Pinpoint the cell where the given text exists, returning its [x, y] midpoint coordinate. 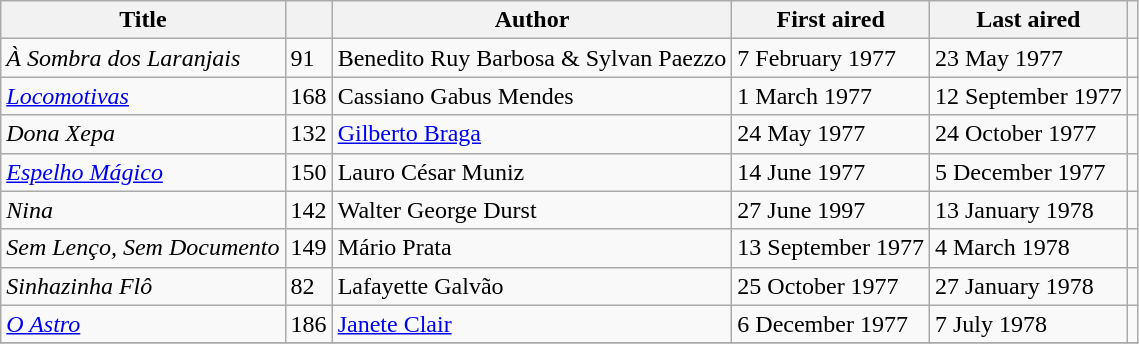
Nina [143, 210]
150 [308, 172]
132 [308, 134]
Walter George Durst [532, 210]
91 [308, 58]
Cassiano Gabus Mendes [532, 96]
13 January 1978 [1028, 210]
Author [532, 20]
12 September 1977 [1028, 96]
82 [308, 286]
7 February 1977 [831, 58]
168 [308, 96]
14 June 1977 [831, 172]
23 May 1977 [1028, 58]
6 December 1977 [831, 324]
Espelho Mágico [143, 172]
142 [308, 210]
Sem Lenço, Sem Documento [143, 248]
Benedito Ruy Barbosa & Sylvan Paezzo [532, 58]
Janete Clair [532, 324]
First aired [831, 20]
Title [143, 20]
Lafayette Galvão [532, 286]
À Sombra dos Laranjais [143, 58]
5 December 1977 [1028, 172]
13 September 1977 [831, 248]
7 July 1978 [1028, 324]
27 June 1997 [831, 210]
Mário Prata [532, 248]
4 March 1978 [1028, 248]
Sinhazinha Flô [143, 286]
Lauro César Muniz [532, 172]
25 October 1977 [831, 286]
Locomotivas [143, 96]
1 March 1977 [831, 96]
Dona Xepa [143, 134]
24 May 1977 [831, 134]
Gilberto Braga [532, 134]
27 January 1978 [1028, 286]
149 [308, 248]
O Astro [143, 324]
Last aired [1028, 20]
186 [308, 324]
24 October 1977 [1028, 134]
